Extract the [X, Y] coordinate from the center of the cell holding the provided text.  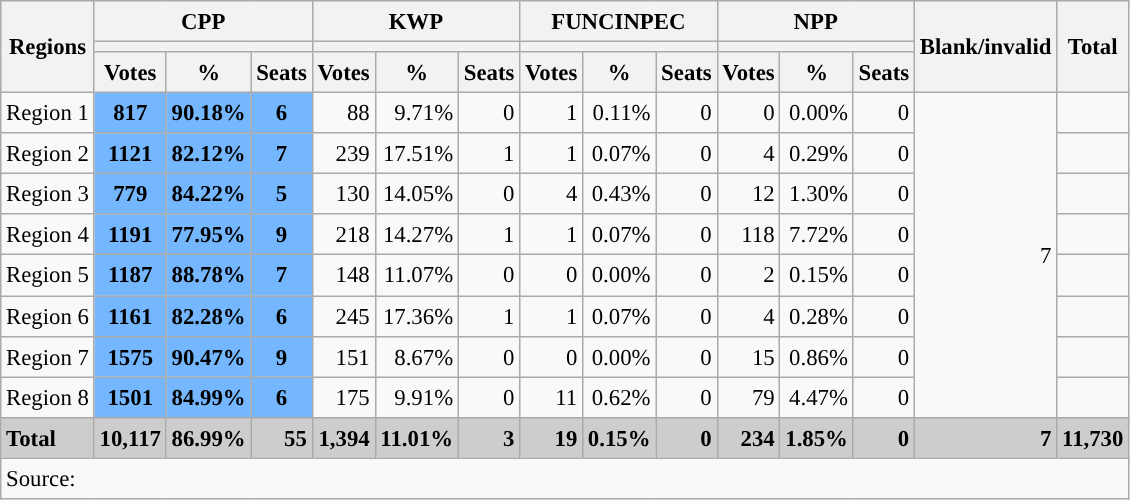
1.30% [816, 194]
1,394 [344, 438]
9.91% [416, 398]
Region 4 [48, 234]
82.28% [208, 316]
239 [344, 154]
11 [552, 398]
3 [488, 438]
88.78% [208, 276]
14.05% [416, 194]
Region 8 [48, 398]
17.51% [416, 154]
817 [130, 114]
17.36% [416, 316]
11.01% [416, 438]
11,730 [1093, 438]
1187 [130, 276]
55 [282, 438]
1121 [130, 154]
15 [748, 356]
4.47% [816, 398]
KWP [416, 22]
779 [130, 194]
90.18% [208, 114]
77.95% [208, 234]
130 [344, 194]
0.28% [816, 316]
88 [344, 114]
7.72% [816, 234]
0.29% [816, 154]
0.86% [816, 356]
12 [748, 194]
5 [282, 194]
0.62% [620, 398]
1.85% [816, 438]
1575 [130, 356]
Region 3 [48, 194]
1161 [130, 316]
86.99% [208, 438]
84.22% [208, 194]
82.12% [208, 154]
9.71% [416, 114]
148 [344, 276]
Regions [48, 47]
90.47% [208, 356]
Region 5 [48, 276]
19 [552, 438]
Region 6 [48, 316]
0.43% [620, 194]
8.67% [416, 356]
2 [748, 276]
CPP [203, 22]
NPP [816, 22]
234 [748, 438]
10,117 [130, 438]
151 [344, 356]
Region 7 [48, 356]
118 [748, 234]
79 [748, 398]
11.07% [416, 276]
245 [344, 316]
Region 2 [48, 154]
Source: [565, 478]
218 [344, 234]
175 [344, 398]
14.27% [416, 234]
FUNCINPEC [618, 22]
1501 [130, 398]
84.99% [208, 398]
Region 1 [48, 114]
0.11% [620, 114]
Blank/invalid [985, 47]
1191 [130, 234]
